Find where the given text appears and provide that cell's center as (x, y) coordinate. 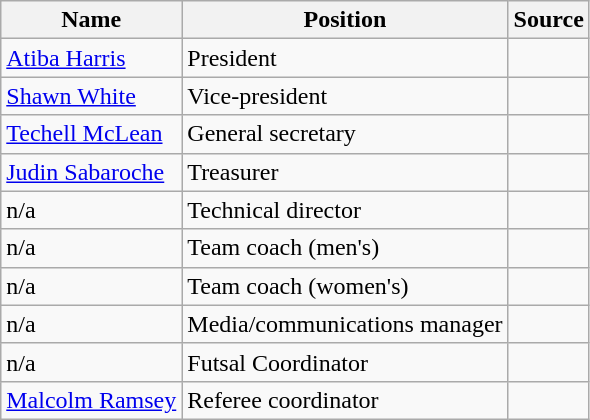
Vice-president (345, 96)
Technical director (345, 210)
Name (92, 20)
Treasurer (345, 172)
Position (345, 20)
Media/communications manager (345, 324)
Team coach (men's) (345, 248)
Techell McLean (92, 134)
Malcolm Ramsey (92, 400)
Judin Sabaroche (92, 172)
President (345, 58)
Atiba Harris (92, 58)
Referee coordinator (345, 400)
Futsal Coordinator (345, 362)
General secretary (345, 134)
Team coach (women's) (345, 286)
Source (548, 20)
Shawn White (92, 96)
